Capture the cell that displays the provided text and extract its (X, Y) central coordinate. 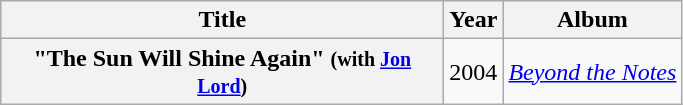
2004 (474, 72)
Beyond the Notes (592, 72)
Album (592, 20)
Title (222, 20)
Year (474, 20)
"The Sun Will Shine Again" (with Jon Lord) (222, 72)
